Locate the cell with the specified text and output its [X, Y] center coordinate. 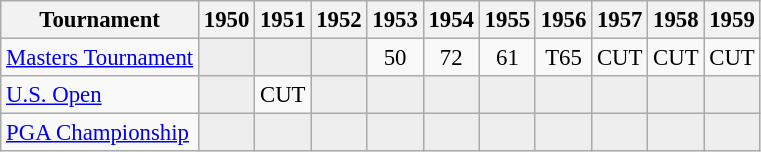
Masters Tournament [100, 58]
1954 [451, 20]
1956 [563, 20]
1958 [676, 20]
61 [507, 58]
1959 [732, 20]
1952 [339, 20]
1953 [395, 20]
1951 [283, 20]
PGA Championship [100, 133]
1955 [507, 20]
T65 [563, 58]
1950 [227, 20]
1957 [620, 20]
U.S. Open [100, 95]
Tournament [100, 20]
72 [451, 58]
50 [395, 58]
